Determine the (X, Y) coordinate at the center of the cell enclosing the given text.  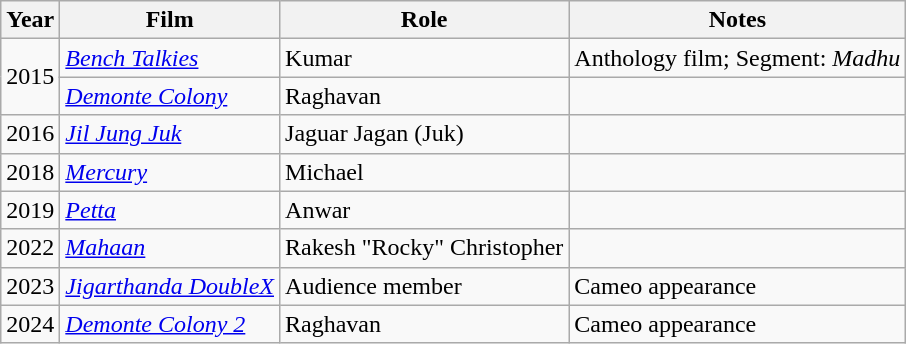
Anthology film; Segment: Madhu (738, 58)
Michael (424, 172)
2022 (30, 248)
Rakesh "Rocky" Christopher (424, 248)
Film (170, 20)
Anwar (424, 210)
Bench Talkies (170, 58)
Demonte Colony (170, 96)
2018 (30, 172)
Jaguar Jagan (Juk) (424, 134)
2024 (30, 324)
2016 (30, 134)
Mahaan (170, 248)
2023 (30, 286)
Kumar (424, 58)
2019 (30, 210)
Petta (170, 210)
Jigarthanda DoubleX (170, 286)
2015 (30, 77)
Audience member (424, 286)
Demonte Colony 2 (170, 324)
Notes (738, 20)
Mercury (170, 172)
Jil Jung Juk (170, 134)
Year (30, 20)
Role (424, 20)
